Detect which cell encompasses the target text, then output its [X, Y] center coordinate. 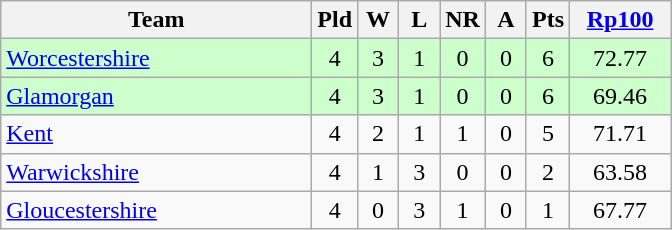
69.46 [620, 96]
Kent [156, 134]
Warwickshire [156, 172]
A [506, 20]
63.58 [620, 172]
72.77 [620, 58]
W [378, 20]
Worcestershire [156, 58]
NR [463, 20]
71.71 [620, 134]
67.77 [620, 210]
Rp100 [620, 20]
Gloucestershire [156, 210]
5 [548, 134]
Pts [548, 20]
Team [156, 20]
Glamorgan [156, 96]
Pld [335, 20]
L [420, 20]
